Pinpoint the cell where the given text exists, returning its [x, y] midpoint coordinate. 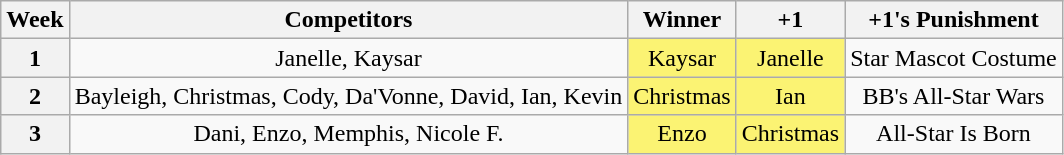
2 [35, 96]
Janelle [790, 58]
Winner [682, 20]
Week [35, 20]
Janelle, Kaysar [348, 58]
+1's Punishment [954, 20]
Competitors [348, 20]
Star Mascot Costume [954, 58]
Kaysar [682, 58]
Ian [790, 96]
Dani, Enzo, Memphis, Nicole F. [348, 134]
1 [35, 58]
3 [35, 134]
Bayleigh, Christmas, Cody, Da'Vonne, David, Ian, Kevin [348, 96]
Enzo [682, 134]
BB's All-Star Wars [954, 96]
+1 [790, 20]
All-Star Is Born [954, 134]
